Detect which cell encompasses the target text, then output its [X, Y] center coordinate. 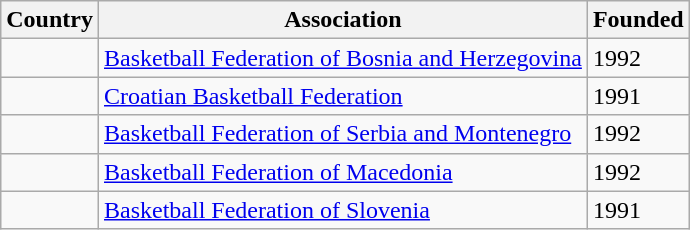
Country [50, 20]
Basketball Federation of Slovenia [342, 210]
Croatian Basketball Federation [342, 96]
Basketball Federation of Serbia and Montenegro [342, 134]
Association [342, 20]
Basketball Federation of Bosnia and Herzegovina [342, 58]
Basketball Federation of Macedonia [342, 172]
Founded [638, 20]
